Pinpoint the cell where the given text exists, returning its [x, y] midpoint coordinate. 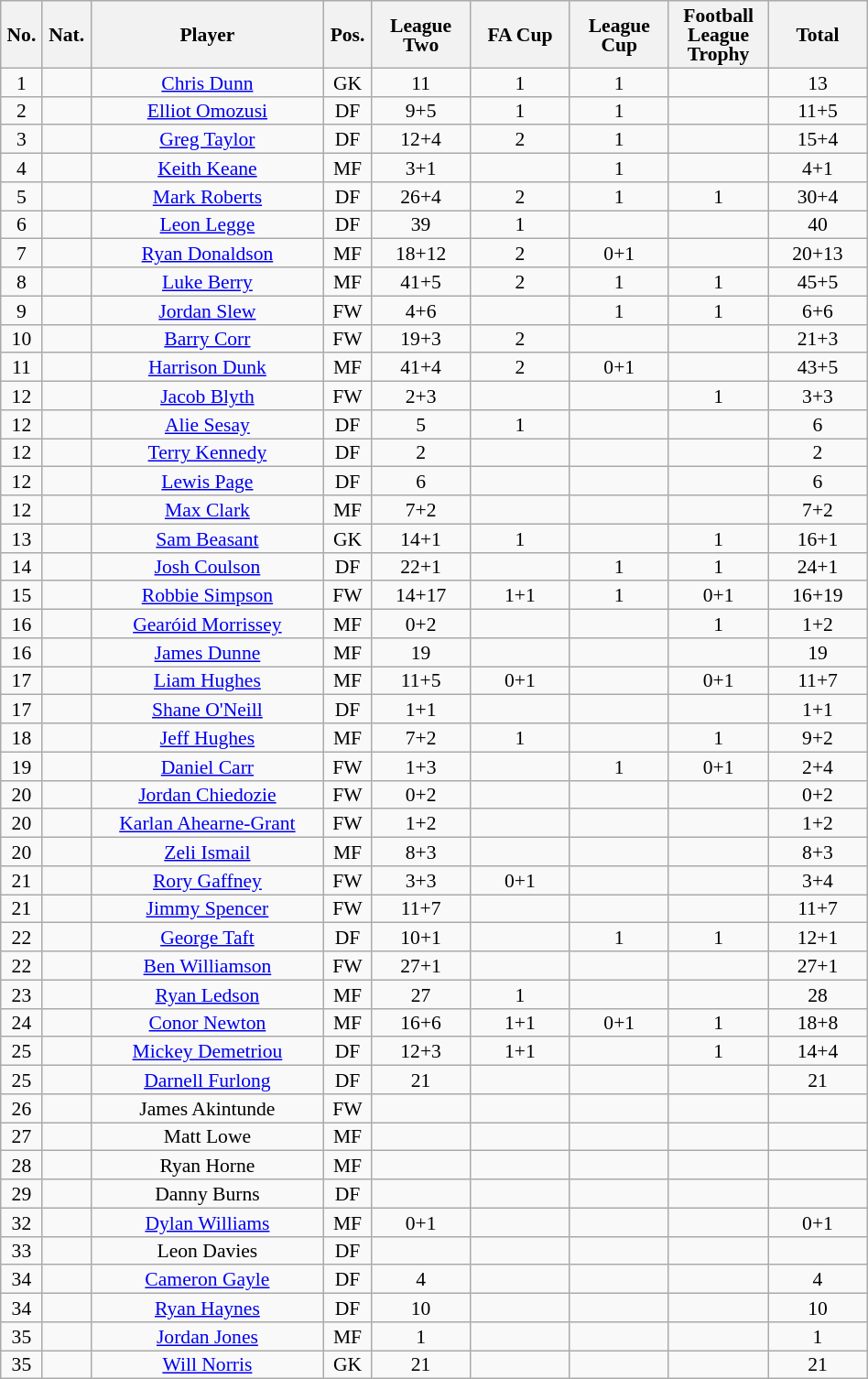
32 [22, 1222]
Leon Legge [207, 225]
Shane O'Neill [207, 709]
20+13 [818, 253]
Ryan Haynes [207, 1308]
Keith Keane [207, 168]
21+3 [818, 339]
No. [22, 35]
18 [22, 738]
Jordan Chiedozie [207, 795]
45+5 [818, 282]
24+1 [818, 566]
9+2 [818, 738]
3 [22, 139]
Daniel Carr [207, 766]
Danny Burns [207, 1194]
Matt Lowe [207, 1137]
29 [22, 1194]
6+6 [818, 309]
Max Clark [207, 509]
12+1 [818, 938]
Leon Davies [207, 1251]
24 [22, 1022]
1+3 [420, 766]
15+4 [818, 139]
16+6 [420, 1022]
Harrison Dunk [207, 368]
16+19 [818, 595]
Dylan Williams [207, 1222]
Cameron Gayle [207, 1280]
14+1 [420, 538]
FA Cup [520, 35]
Gearóid Morrissey [207, 624]
18+12 [420, 253]
2+3 [420, 396]
12+4 [420, 139]
19+3 [420, 339]
Zeli Ismail [207, 852]
12+3 [420, 1051]
League Cup [619, 35]
9 [22, 309]
Nat. [66, 35]
Player [207, 35]
14+17 [420, 595]
Karlan Ahearne-Grant [207, 824]
Alie Sesay [207, 425]
Mark Roberts [207, 196]
Barry Corr [207, 339]
James Akintunde [207, 1108]
30+4 [818, 196]
Sam Beasant [207, 538]
Liam Hughes [207, 681]
4+1 [818, 168]
40 [818, 225]
8 [22, 282]
26 [22, 1108]
Elliot Omozusi [207, 110]
Robbie Simpson [207, 595]
23 [22, 994]
26+4 [420, 196]
Chris Dunn [207, 82]
Ryan Donaldson [207, 253]
4+6 [420, 309]
Will Norris [207, 1364]
15 [22, 595]
33 [22, 1251]
14+4 [818, 1051]
Football League Trophy [718, 35]
Jacob Blyth [207, 396]
Jordan Slew [207, 309]
Mickey Demetriou [207, 1051]
George Taft [207, 938]
Pos. [348, 35]
Total [818, 35]
Jeff Hughes [207, 738]
Conor Newton [207, 1022]
Ben Williamson [207, 965]
41+5 [420, 282]
Ryan Horne [207, 1165]
Greg Taylor [207, 139]
43+5 [818, 368]
Ryan Ledson [207, 994]
16+1 [818, 538]
League Two [420, 35]
Rory Gaffney [207, 881]
Jordan Jones [207, 1337]
18+8 [818, 1022]
3+4 [818, 881]
14 [22, 566]
22+1 [420, 566]
Josh Coulson [207, 566]
Jimmy Spencer [207, 908]
James Dunne [207, 652]
Terry Kennedy [207, 452]
2+4 [818, 766]
Darnell Furlong [207, 1080]
9+5 [420, 110]
39 [420, 225]
3+1 [420, 168]
Lewis Page [207, 482]
7 [22, 253]
Luke Berry [207, 282]
41+4 [420, 368]
10+1 [420, 938]
